From the cell containing the given text, extract its center point as (x, y) coordinate. 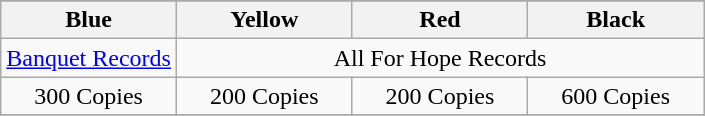
Black (616, 20)
Banquet Records (89, 58)
Yellow (264, 20)
Red (440, 20)
All For Hope Records (440, 58)
600 Copies (616, 96)
300 Copies (89, 96)
Blue (89, 20)
